Detect which cell encompasses the target text, then output its [X, Y] center coordinate. 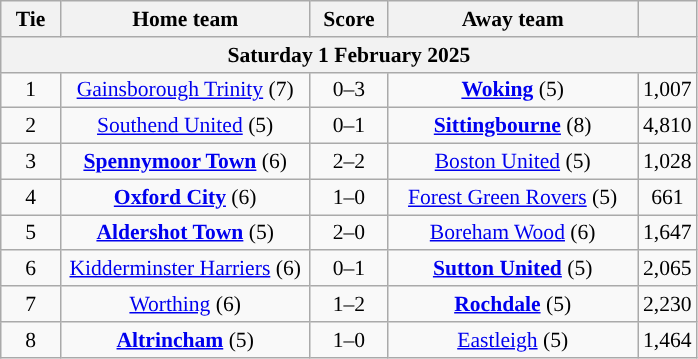
Away team [513, 19]
Oxford City (6) [185, 197]
Saturday 1 February 2025 [349, 55]
Sutton United (5) [513, 269]
Aldershot Town (5) [185, 233]
1 [31, 90]
4,810 [668, 126]
2 [31, 126]
Woking (5) [513, 90]
8 [31, 340]
1,647 [668, 233]
Southend United (5) [185, 126]
1,464 [668, 340]
1,028 [668, 162]
1,007 [668, 90]
Tie [31, 19]
0–3 [349, 90]
2–0 [349, 233]
Sittingbourne (8) [513, 126]
Worthing (6) [185, 304]
Boreham Wood (6) [513, 233]
6 [31, 269]
7 [31, 304]
2,230 [668, 304]
Eastleigh (5) [513, 340]
Boston United (5) [513, 162]
3 [31, 162]
1–2 [349, 304]
Score [349, 19]
2–2 [349, 162]
Spennymoor Town (6) [185, 162]
661 [668, 197]
Kidderminster Harriers (6) [185, 269]
Rochdale (5) [513, 304]
2,065 [668, 269]
Home team [185, 19]
Altrincham (5) [185, 340]
5 [31, 233]
Gainsborough Trinity (7) [185, 90]
4 [31, 197]
Forest Green Rovers (5) [513, 197]
